Determine the [x, y] coordinate at the center of the cell enclosing the given text.  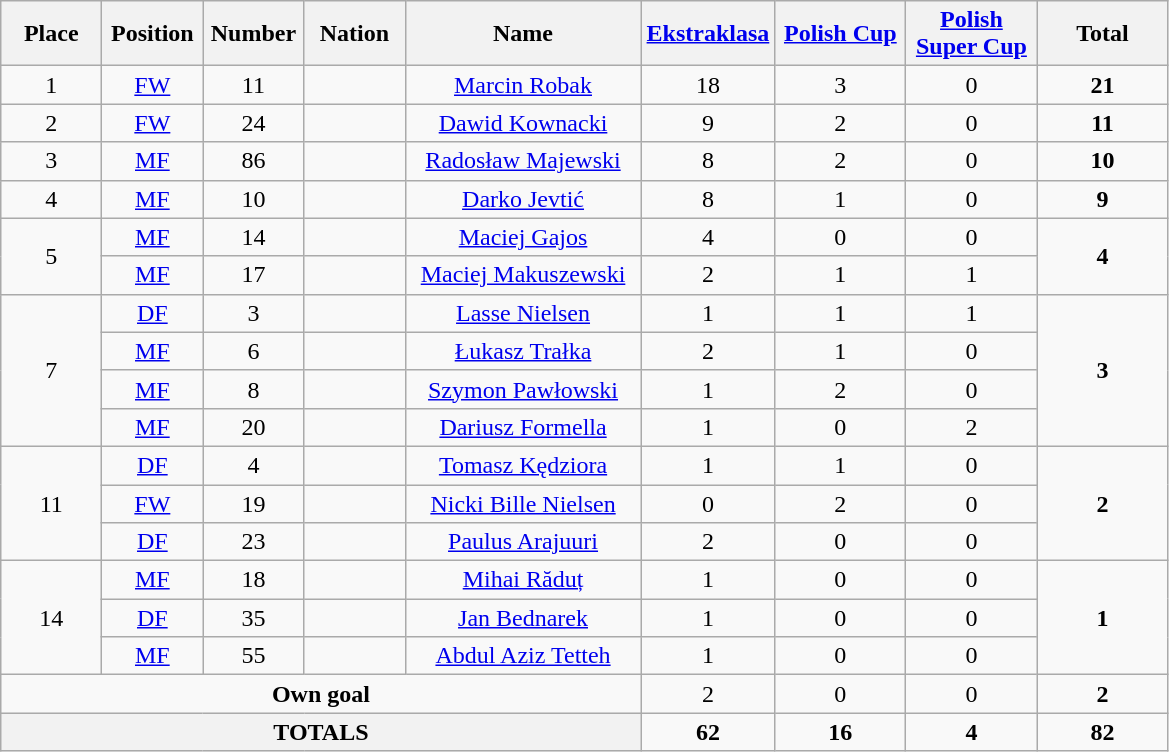
19 [254, 503]
Number [254, 34]
Place [52, 34]
55 [254, 656]
Maciej Makuszewski [523, 275]
23 [254, 542]
Tomasz Kędziora [523, 465]
Position [152, 34]
Szymon Pawłowski [523, 389]
Nicki Bille Nielsen [523, 503]
86 [254, 161]
Nation [354, 34]
Maciej Gajos [523, 237]
24 [254, 123]
Marcin Robak [523, 85]
Łukasz Trałka [523, 351]
Paulus Arajuuri [523, 542]
Dariusz Formella [523, 427]
Total [1102, 34]
Lasse Nielsen [523, 313]
TOTALS [321, 732]
Dawid Kownacki [523, 123]
82 [1102, 732]
Mihai Răduț [523, 580]
Ekstraklasa [708, 34]
17 [254, 275]
Own goal [321, 694]
20 [254, 427]
Radosław Majewski [523, 161]
35 [254, 618]
5 [52, 256]
Polish Cup [840, 34]
62 [708, 732]
Polish Super Cup [972, 34]
Name [523, 34]
Abdul Aziz Tetteh [523, 656]
Jan Bednarek [523, 618]
7 [52, 370]
6 [254, 351]
Darko Jevtić [523, 199]
21 [1102, 85]
16 [840, 732]
